Find where the given text appears and provide that cell's center as [x, y] coordinate. 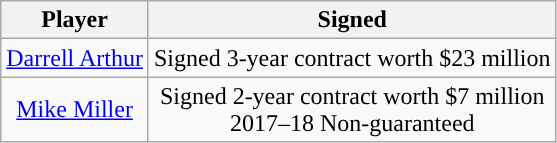
Signed 2-year contract worth $7 million2017–18 Non-guaranteed [352, 110]
Darrell Arthur [75, 58]
Player [75, 20]
Mike Miller [75, 110]
Signed [352, 20]
Signed 3-year contract worth $23 million [352, 58]
